Find where the given text appears and provide that cell's center as [X, Y] coordinate. 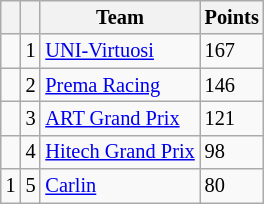
4 [31, 152]
UNI-Virtuosi [120, 51]
Points [232, 17]
Team [120, 17]
ART Grand Prix [120, 118]
146 [232, 85]
Carlin [120, 186]
167 [232, 51]
Hitech Grand Prix [120, 152]
Prema Racing [120, 85]
80 [232, 186]
2 [31, 85]
98 [232, 152]
3 [31, 118]
5 [31, 186]
121 [232, 118]
